For the text-containing cell, return its midpoint in (X, Y) coordinate format. 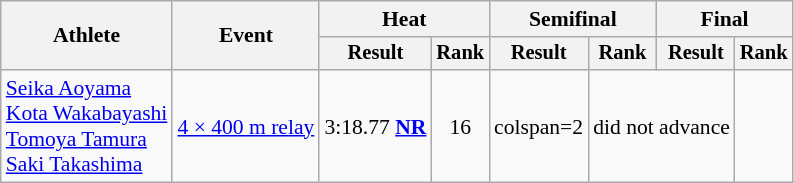
16 (460, 126)
Semifinal (573, 19)
Heat (404, 19)
Final (725, 19)
Event (246, 36)
colspan=2 (538, 126)
Seika Aoyama Kota Wakabayashi Tomoya Tamura Saki Takashima (87, 126)
4 × 400 m relay (246, 126)
Athlete (87, 36)
did not advance (662, 126)
3:18.77 NR (375, 126)
